Determine the (x, y) coordinate at the center of the cell enclosing the given text.  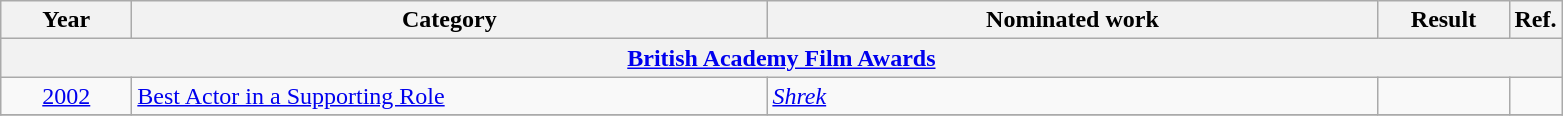
Year (66, 20)
2002 (66, 96)
British Academy Film Awards (782, 58)
Shrek (1072, 96)
Result (1444, 20)
Category (450, 20)
Nominated work (1072, 20)
Ref. (1536, 20)
Best Actor in a Supporting Role (450, 96)
